From the cell containing the given text, extract its center point as [x, y] coordinate. 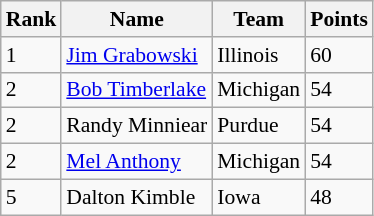
Illinois [258, 55]
Jim Grabowski [136, 55]
Randy Minniear [136, 126]
Mel Anthony [136, 162]
Team [258, 19]
1 [32, 55]
5 [32, 197]
48 [339, 197]
Bob Timberlake [136, 90]
Name [136, 19]
Purdue [258, 126]
Dalton Kimble [136, 197]
Points [339, 19]
60 [339, 55]
Rank [32, 19]
Iowa [258, 197]
